Pinpoint the cell where the given text exists, returning its [x, y] midpoint coordinate. 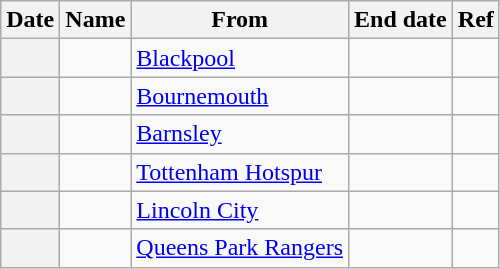
Blackpool [240, 58]
Ref [476, 20]
Lincoln City [240, 210]
From [240, 20]
Barnsley [240, 134]
Bournemouth [240, 96]
Queens Park Rangers [240, 248]
Name [96, 20]
Date [30, 20]
End date [401, 20]
Tottenham Hotspur [240, 172]
